Extract the (X, Y) coordinate from the center of the cell holding the provided text.  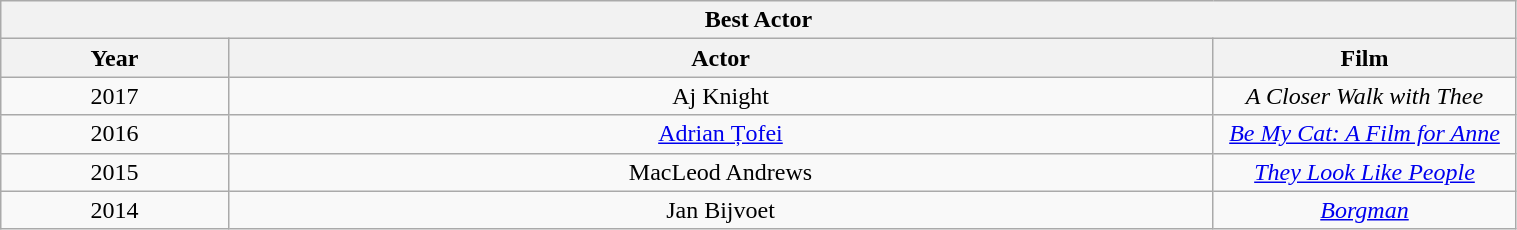
Film (1364, 58)
Jan Bijvoet (720, 210)
Best Actor (758, 20)
Borgman (1364, 210)
Year (114, 58)
Adrian Țofei (720, 134)
2017 (114, 96)
2014 (114, 210)
A Closer Walk with Thee (1364, 96)
They Look Like People (1364, 172)
MacLeod Andrews (720, 172)
2016 (114, 134)
Be My Cat: A Film for Anne (1364, 134)
Actor (720, 58)
Aj Knight (720, 96)
2015 (114, 172)
